Capture the cell that displays the provided text and extract its (x, y) central coordinate. 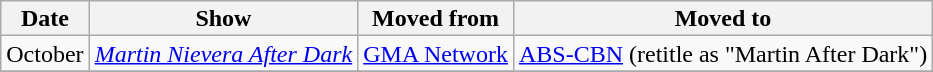
Date (45, 18)
ABS-CBN (retitle as "Martin After Dark") (722, 54)
Moved to (722, 18)
Show (224, 18)
GMA Network (436, 54)
October (45, 54)
Martin Nievera After Dark (224, 54)
Moved from (436, 18)
